Return the (x, y) coordinate for the center point of the cell that contains the specified text.  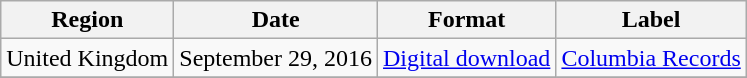
Format (467, 20)
Columbia Records (651, 58)
Digital download (467, 58)
Date (276, 20)
Label (651, 20)
September 29, 2016 (276, 58)
Region (88, 20)
United Kingdom (88, 58)
